For the text-containing cell, return its midpoint in [x, y] coordinate format. 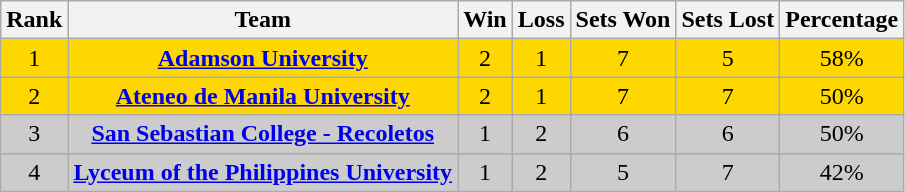
Win [486, 20]
42% [842, 172]
Percentage [842, 20]
San Sebastian College - Recoletos [263, 134]
3 [34, 134]
Lyceum of the Philippines University [263, 172]
Adamson University [263, 58]
Loss [541, 20]
Rank [34, 20]
Team [263, 20]
4 [34, 172]
Ateneo de Manila University [263, 96]
Sets Lost [728, 20]
58% [842, 58]
Sets Won [623, 20]
